Identify which cell holds the provided text, then report its (x, y) central coordinate. 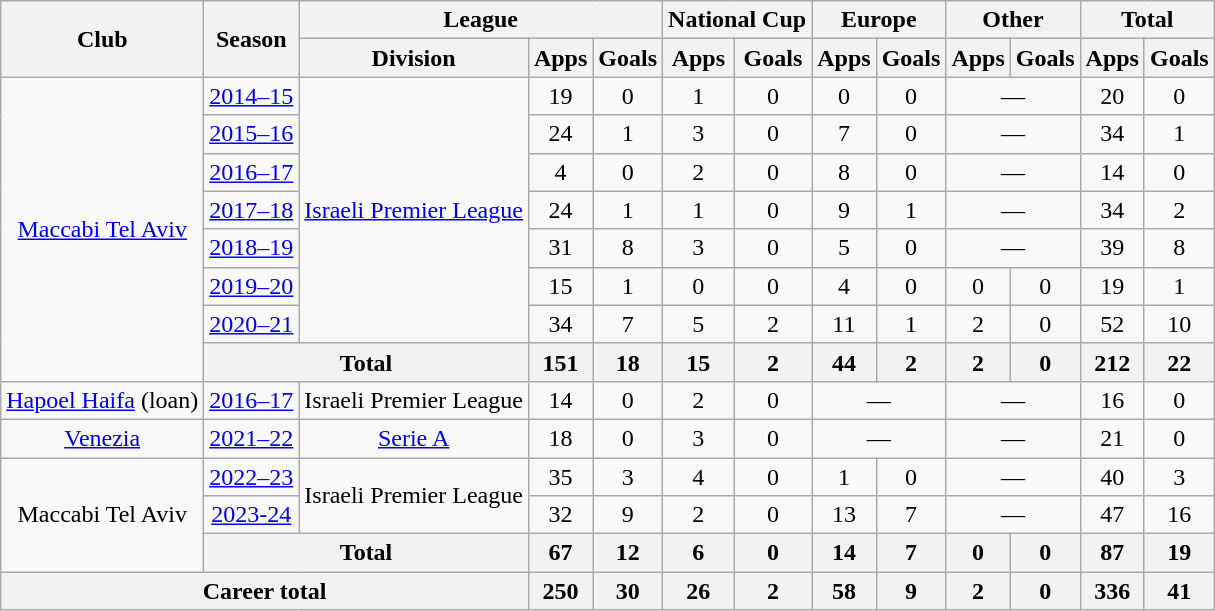
31 (560, 248)
2017–18 (252, 210)
30 (628, 591)
20 (1112, 96)
22 (1179, 362)
Other (1013, 20)
26 (699, 591)
Club (102, 39)
52 (1112, 324)
11 (844, 324)
Hapoel Haifa (loan) (102, 400)
2023-24 (252, 515)
67 (560, 553)
35 (560, 477)
Division (414, 58)
2021–22 (252, 438)
Season (252, 39)
58 (844, 591)
39 (1112, 248)
250 (560, 591)
87 (1112, 553)
2014–15 (252, 96)
40 (1112, 477)
151 (560, 362)
6 (699, 553)
212 (1112, 362)
Career total (265, 591)
National Cup (738, 20)
44 (844, 362)
2019–20 (252, 286)
2018–19 (252, 248)
10 (1179, 324)
41 (1179, 591)
12 (628, 553)
32 (560, 515)
2020–21 (252, 324)
47 (1112, 515)
13 (844, 515)
Serie A (414, 438)
336 (1112, 591)
2015–16 (252, 134)
Europe (879, 20)
21 (1112, 438)
League (481, 20)
Venezia (102, 438)
2022–23 (252, 477)
